Return the [X, Y] coordinate for the center point of the cell that contains the specified text.  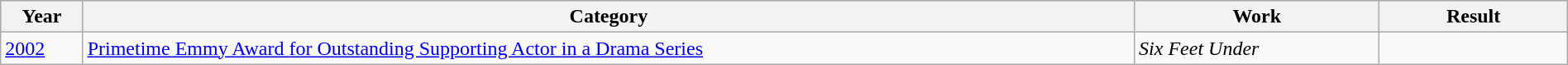
Category [609, 17]
Work [1257, 17]
Result [1474, 17]
Year [41, 17]
Primetime Emmy Award for Outstanding Supporting Actor in a Drama Series [609, 48]
2002 [41, 48]
Six Feet Under [1257, 48]
